Provide the [X, Y] coordinate of the cell's center where the given text is located.  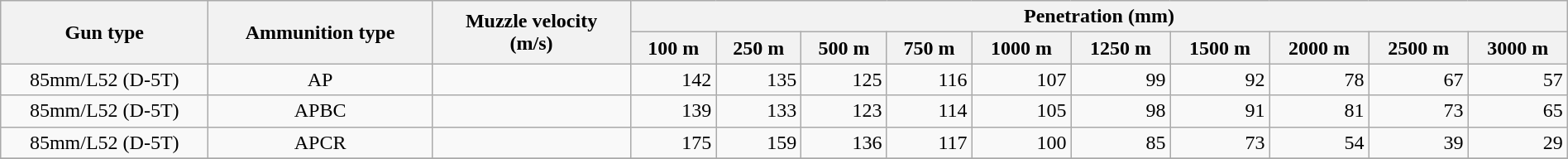
125 [844, 79]
250 m [759, 48]
Gun type [104, 32]
57 [1518, 79]
92 [1220, 79]
1000 m [1021, 48]
133 [759, 111]
136 [844, 142]
AP [321, 79]
67 [1418, 79]
85 [1121, 142]
123 [844, 111]
2000 m [1319, 48]
139 [673, 111]
142 [673, 79]
29 [1518, 142]
750 m [930, 48]
Penetration (mm) [1100, 17]
Ammunition type [321, 32]
81 [1319, 111]
39 [1418, 142]
99 [1121, 79]
175 [673, 142]
91 [1220, 111]
54 [1319, 142]
116 [930, 79]
APCR [321, 142]
78 [1319, 79]
135 [759, 79]
105 [1021, 111]
2500 m [1418, 48]
500 m [844, 48]
117 [930, 142]
APBC [321, 111]
65 [1518, 111]
1250 m [1121, 48]
159 [759, 142]
107 [1021, 79]
Muzzle velocity(m/s) [531, 32]
98 [1121, 111]
3000 m [1518, 48]
100 [1021, 142]
114 [930, 111]
100 m [673, 48]
1500 m [1220, 48]
